From the cell containing the given text, extract its center point as (X, Y) coordinate. 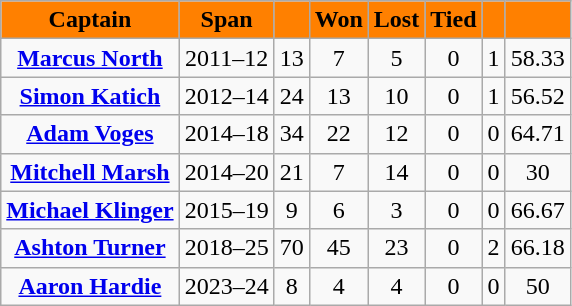
6 (338, 210)
24 (292, 96)
64.71 (538, 134)
Won (338, 20)
Adam Voges (90, 134)
30 (538, 172)
Ashton Turner (90, 248)
66.18 (538, 248)
Lost (396, 20)
45 (338, 248)
3 (396, 210)
2012–14 (226, 96)
2014–18 (226, 134)
Tied (454, 20)
2015–19 (226, 210)
70 (292, 248)
2 (494, 248)
9 (292, 210)
10 (396, 96)
Marcus North (90, 58)
8 (292, 286)
56.52 (538, 96)
2018–25 (226, 248)
Captain (90, 20)
66.67 (538, 210)
2011–12 (226, 58)
50 (538, 286)
Mitchell Marsh (90, 172)
Aaron Hardie (90, 286)
Span (226, 20)
22 (338, 134)
12 (396, 134)
34 (292, 134)
21 (292, 172)
2023–24 (226, 286)
58.33 (538, 58)
2014–20 (226, 172)
5 (396, 58)
14 (396, 172)
Simon Katich (90, 96)
23 (396, 248)
Michael Klinger (90, 210)
